Capture the cell that displays the provided text and extract its [x, y] central coordinate. 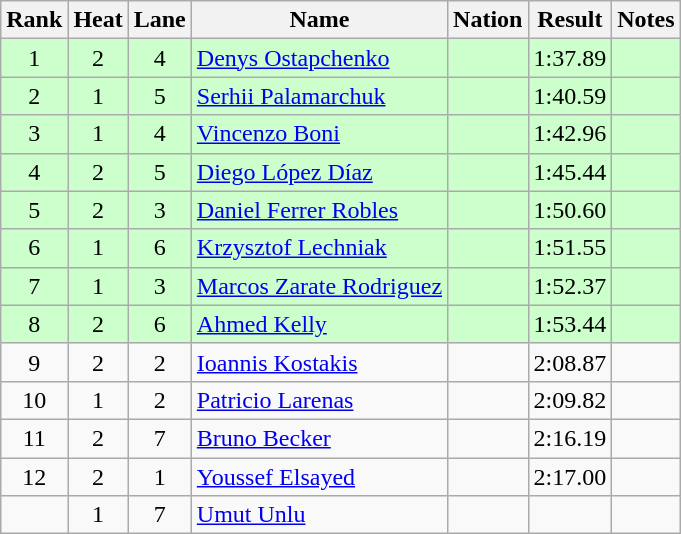
1:53.44 [570, 324]
1:45.44 [570, 172]
Diego López Díaz [319, 172]
1:50.60 [570, 210]
1:52.37 [570, 286]
1:37.89 [570, 58]
Lane [160, 20]
Bruno Becker [319, 438]
8 [34, 324]
2:17.00 [570, 477]
Heat [98, 20]
Denys Ostapchenko [319, 58]
Rank [34, 20]
2:16.19 [570, 438]
Ioannis Kostakis [319, 362]
Notes [646, 20]
9 [34, 362]
10 [34, 400]
Umut Unlu [319, 515]
Serhii Palamarchuk [319, 96]
Ahmed Kelly [319, 324]
Youssef Elsayed [319, 477]
Marcos Zarate Rodriguez [319, 286]
2:09.82 [570, 400]
11 [34, 438]
Krzysztof Lechniak [319, 248]
Nation [488, 20]
1:51.55 [570, 248]
2:08.87 [570, 362]
1:40.59 [570, 96]
Result [570, 20]
Daniel Ferrer Robles [319, 210]
Patricio Larenas [319, 400]
1:42.96 [570, 134]
12 [34, 477]
Vincenzo Boni [319, 134]
Name [319, 20]
